Provide the [X, Y] coordinate of the cell's center where the given text is located.  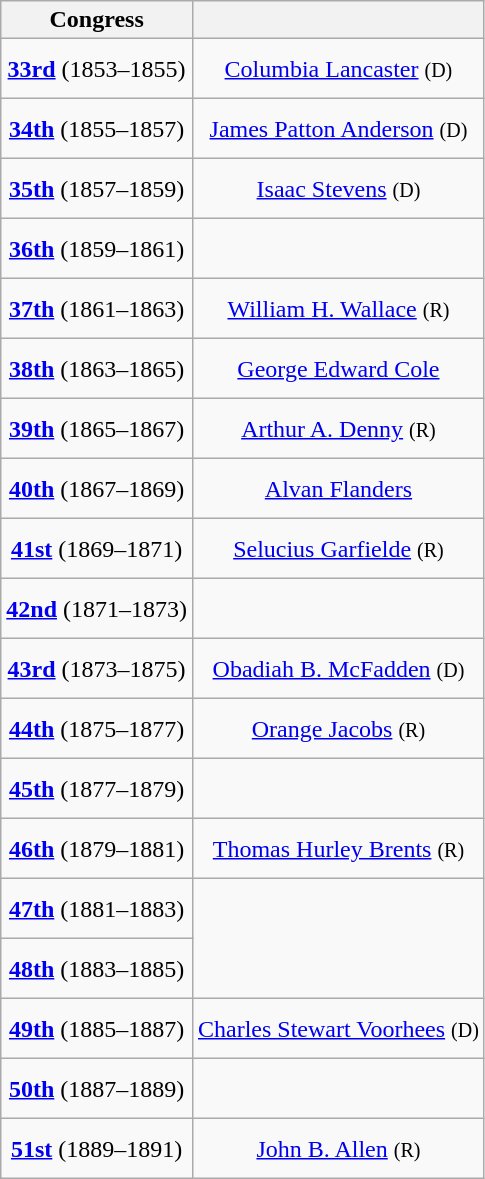
43rd (1873–1875) [97, 669]
33rd (1853–1855) [97, 69]
Isaac Stevens (D) [338, 189]
35th (1857–1859) [97, 189]
49th (1885–1887) [97, 1029]
Orange Jacobs (R) [338, 729]
Congress [97, 20]
50th (1887–1889) [97, 1089]
46th (1879–1881) [97, 849]
John B. Allen (R) [338, 1149]
48th (1883–1885) [97, 969]
47th (1881–1883) [97, 909]
34th (1855–1857) [97, 129]
George Edward Cole [338, 369]
41st (1869–1871) [97, 549]
Charles Stewart Voorhees (D) [338, 1029]
James Patton Anderson (D) [338, 129]
William H. Wallace (R) [338, 309]
Alvan Flanders [338, 489]
Thomas Hurley Brents (R) [338, 849]
39th (1865–1867) [97, 429]
40th (1867–1869) [97, 489]
51st (1889–1891) [97, 1149]
Selucius Garfielde (R) [338, 549]
42nd (1871–1873) [97, 609]
Columbia Lancaster (D) [338, 69]
37th (1861–1863) [97, 309]
45th (1877–1879) [97, 789]
Obadiah B. McFadden (D) [338, 669]
Arthur A. Denny (R) [338, 429]
36th (1859–1861) [97, 249]
44th (1875–1877) [97, 729]
38th (1863–1865) [97, 369]
